Return the (X, Y) coordinate for the center point of the cell that contains the specified text.  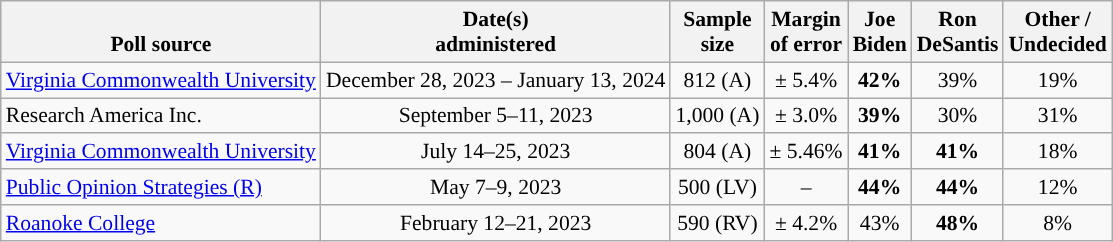
± 3.0% (806, 116)
February 12–21, 2023 (496, 223)
– (806, 187)
500 (LV) (717, 187)
September 5–11, 2023 (496, 116)
Poll source (161, 32)
Marginof error (806, 32)
± 5.46% (806, 152)
30% (958, 116)
1,000 (A) (717, 116)
Other /Undecided (1057, 32)
± 4.2% (806, 223)
43% (880, 223)
12% (1057, 187)
Public Opinion Strategies (R) (161, 187)
19% (1057, 80)
± 5.4% (806, 80)
Date(s)administered (496, 32)
RonDeSantis (958, 32)
JoeBiden (880, 32)
May 7–9, 2023 (496, 187)
812 (A) (717, 80)
July 14–25, 2023 (496, 152)
Samplesize (717, 32)
590 (RV) (717, 223)
31% (1057, 116)
48% (958, 223)
Roanoke College (161, 223)
804 (A) (717, 152)
Research America Inc. (161, 116)
18% (1057, 152)
8% (1057, 223)
42% (880, 80)
December 28, 2023 – January 13, 2024 (496, 80)
